Output the [x, y] coordinate of the center of the cell containing the given text.  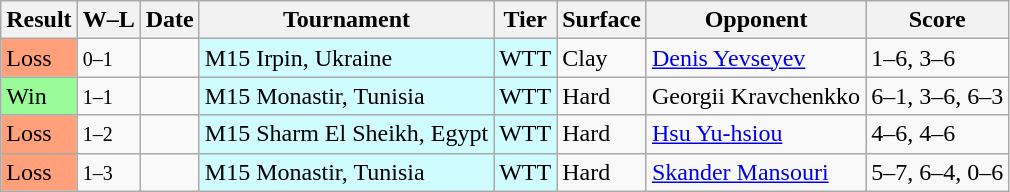
Hsu Yu-hsiou [756, 134]
1–2 [108, 134]
1–1 [108, 96]
Result [39, 20]
Surface [602, 20]
1–3 [108, 172]
5–7, 6–4, 0–6 [938, 172]
1–6, 3–6 [938, 58]
Win [39, 96]
4–6, 4–6 [938, 134]
Date [170, 20]
Skander Mansouri [756, 172]
Tournament [346, 20]
6–1, 3–6, 6–3 [938, 96]
Clay [602, 58]
Denis Yevseyev [756, 58]
W–L [108, 20]
Georgii Kravchenkko [756, 96]
M15 Sharm El Sheikh, Egypt [346, 134]
M15 Irpin, Ukraine [346, 58]
Tier [526, 20]
Score [938, 20]
0–1 [108, 58]
Opponent [756, 20]
